From the cell containing the given text, extract its center point as (X, Y) coordinate. 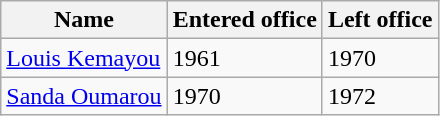
Sanda Oumarou (84, 96)
1961 (244, 58)
Name (84, 20)
Left office (380, 20)
Louis Kemayou (84, 58)
1972 (380, 96)
Entered office (244, 20)
